Provide the (X, Y) coordinate of the cell's center where the given text is located.  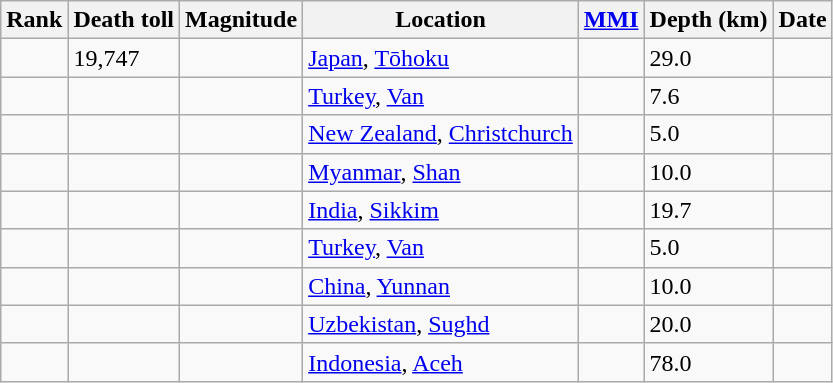
New Zealand, Christchurch (441, 134)
Depth (km) (708, 20)
India, Sikkim (441, 210)
Death toll (124, 20)
Date (802, 20)
China, Yunnan (441, 286)
78.0 (708, 362)
Location (441, 20)
19,747 (124, 58)
19.7 (708, 210)
Rank (34, 20)
7.6 (708, 96)
29.0 (708, 58)
Myanmar, Shan (441, 172)
Indonesia, Aceh (441, 362)
Japan, Tōhoku (441, 58)
MMI (611, 20)
20.0 (708, 324)
Uzbekistan, Sughd (441, 324)
Magnitude (242, 20)
